Identify which cell holds the provided text, then report its [X, Y] central coordinate. 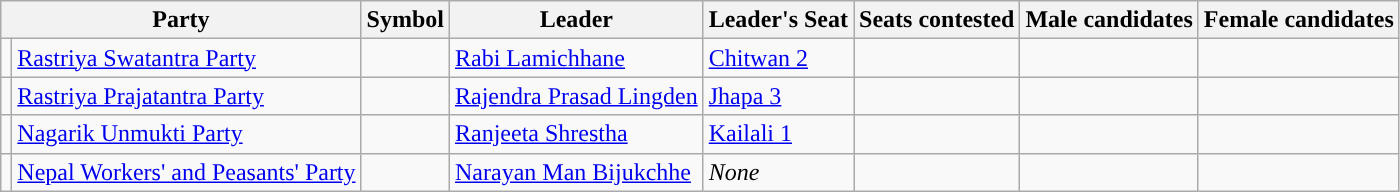
Seats contested [937, 20]
Rabi Lamichhane [577, 58]
Chitwan 2 [778, 58]
Leader's Seat [778, 20]
Male candidates [1109, 20]
Leader [577, 20]
Female candidates [1298, 20]
Ranjeeta Shrestha [577, 134]
Nepal Workers' and Peasants' Party [186, 172]
Nagarik Unmukti Party [186, 134]
Rastriya Swatantra Party [186, 58]
Narayan Man Bijukchhe [577, 172]
Symbol [405, 20]
Party [181, 20]
Rastriya Prajatantra Party [186, 96]
Jhapa 3 [778, 96]
Rajendra Prasad Lingden [577, 96]
None [778, 172]
Kailali 1 [778, 134]
